From the cell containing the given text, extract its center point as (X, Y) coordinate. 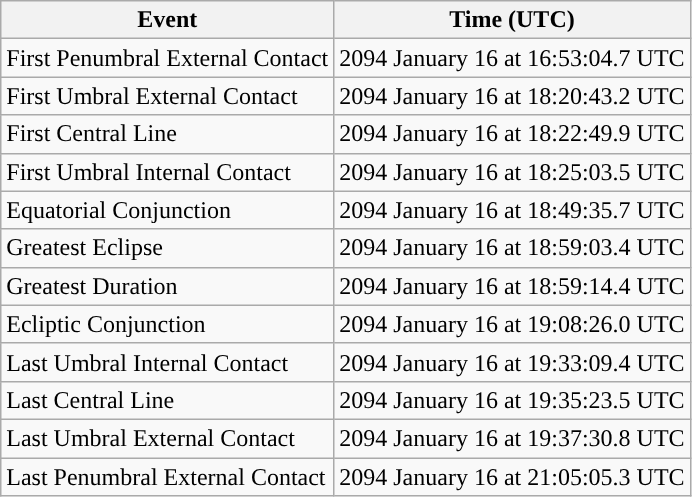
2094 January 16 at 18:59:14.4 UTC (512, 286)
Greatest Duration (168, 286)
2094 January 16 at 19:35:23.5 UTC (512, 400)
2094 January 16 at 19:33:09.4 UTC (512, 362)
Last Umbral External Contact (168, 438)
2094 January 16 at 18:25:03.5 UTC (512, 172)
Equatorial Conjunction (168, 210)
2094 January 16 at 18:20:43.2 UTC (512, 96)
Last Penumbral External Contact (168, 477)
2094 January 16 at 19:08:26.0 UTC (512, 324)
Greatest Eclipse (168, 248)
2094 January 16 at 21:05:05.3 UTC (512, 477)
Last Umbral Internal Contact (168, 362)
2094 January 16 at 19:37:30.8 UTC (512, 438)
2094 January 16 at 18:49:35.7 UTC (512, 210)
First Central Line (168, 134)
Ecliptic Conjunction (168, 324)
First Penumbral External Contact (168, 58)
First Umbral External Contact (168, 96)
Event (168, 20)
2094 January 16 at 18:22:49.9 UTC (512, 134)
2094 January 16 at 18:59:03.4 UTC (512, 248)
First Umbral Internal Contact (168, 172)
2094 January 16 at 16:53:04.7 UTC (512, 58)
Time (UTC) (512, 20)
Last Central Line (168, 400)
